Pinpoint the cell where the given text exists, returning its (x, y) midpoint coordinate. 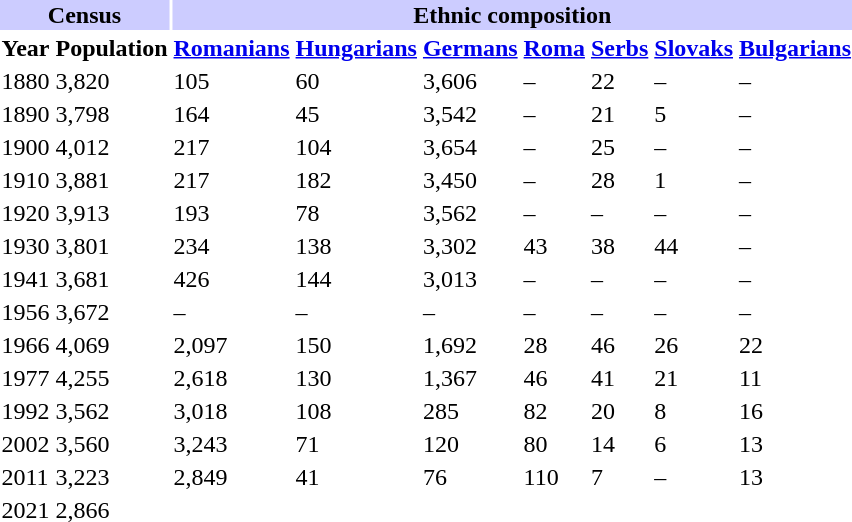
26 (694, 345)
3,302 (470, 246)
1890 (26, 114)
Population (112, 48)
8 (694, 411)
3,798 (112, 114)
44 (694, 246)
1910 (26, 180)
105 (232, 81)
45 (356, 114)
20 (619, 411)
426 (232, 279)
3,654 (470, 147)
3,681 (112, 279)
144 (356, 279)
4,012 (112, 147)
14 (619, 444)
1977 (26, 378)
1956 (26, 312)
Hungarians (356, 48)
108 (356, 411)
234 (232, 246)
4,255 (112, 378)
71 (356, 444)
193 (232, 213)
3,542 (470, 114)
43 (554, 246)
3,881 (112, 180)
1941 (26, 279)
2,849 (232, 477)
80 (554, 444)
3,820 (112, 81)
1930 (26, 246)
Romanians (232, 48)
1,692 (470, 345)
2002 (26, 444)
3,672 (112, 312)
3,013 (470, 279)
Year (26, 48)
110 (554, 477)
Roma (554, 48)
1 (694, 180)
3,606 (470, 81)
Serbs (619, 48)
285 (470, 411)
182 (356, 180)
150 (356, 345)
6 (694, 444)
3,801 (112, 246)
1966 (26, 345)
78 (356, 213)
3,223 (112, 477)
3,450 (470, 180)
Census (84, 15)
3,018 (232, 411)
Slovaks (694, 48)
2011 (26, 477)
1900 (26, 147)
1920 (26, 213)
82 (554, 411)
3,560 (112, 444)
1880 (26, 81)
Germans (470, 48)
2,618 (232, 378)
38 (619, 246)
3,913 (112, 213)
104 (356, 147)
1,367 (470, 378)
60 (356, 81)
76 (470, 477)
3,243 (232, 444)
25 (619, 147)
130 (356, 378)
22 (619, 81)
138 (356, 246)
2,097 (232, 345)
164 (232, 114)
7 (619, 477)
4,069 (112, 345)
5 (694, 114)
1992 (26, 411)
120 (470, 444)
